Return the [x, y] coordinate for the center point of the cell that contains the specified text.  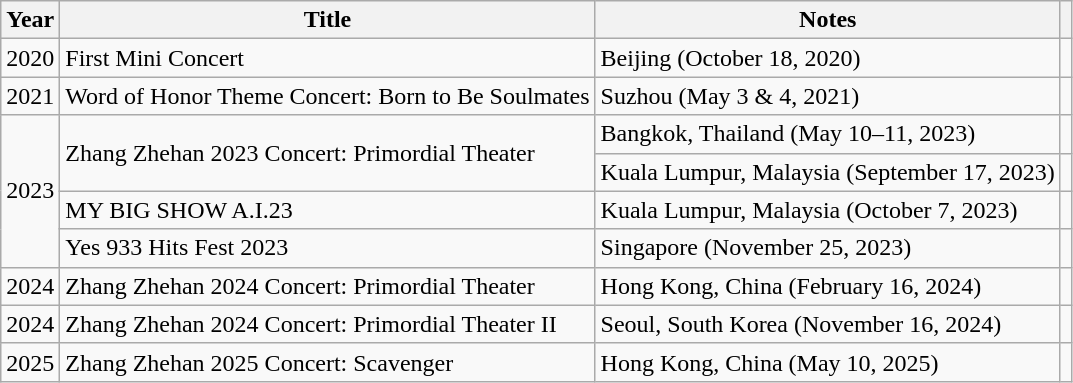
Notes [828, 20]
2025 [30, 362]
Hong Kong, China (May 10, 2025) [828, 362]
Singapore (November 25, 2023) [828, 248]
Seoul, South Korea (November 16, 2024) [828, 324]
Title [328, 20]
Beijing (October 18, 2020) [828, 58]
Hong Kong, China (February 16, 2024) [828, 286]
Yes 933 Hits Fest 2023 [328, 248]
Bangkok, Thailand (May 10–11, 2023) [828, 134]
2021 [30, 96]
Year [30, 20]
Suzhou (May 3 & 4, 2021) [828, 96]
2020 [30, 58]
Zhang Zhehan 2025 Concert: Scavenger [328, 362]
Zhang Zhehan 2024 Concert: Primordial Theater [328, 286]
Kuala Lumpur, Malaysia (October 7, 2023) [828, 210]
Zhang Zhehan 2023 Concert: Primordial Theater [328, 153]
First Mini Concert [328, 58]
MY BIG SHOW A.I.23 [328, 210]
Zhang Zhehan 2024 Concert: Primordial Theater II [328, 324]
Kuala Lumpur, Malaysia (September 17, 2023) [828, 172]
Word of Honor Theme Concert: Born to Be Soulmates [328, 96]
2023 [30, 191]
